Provide the (x, y) coordinate of the cell's center where the given text is located.  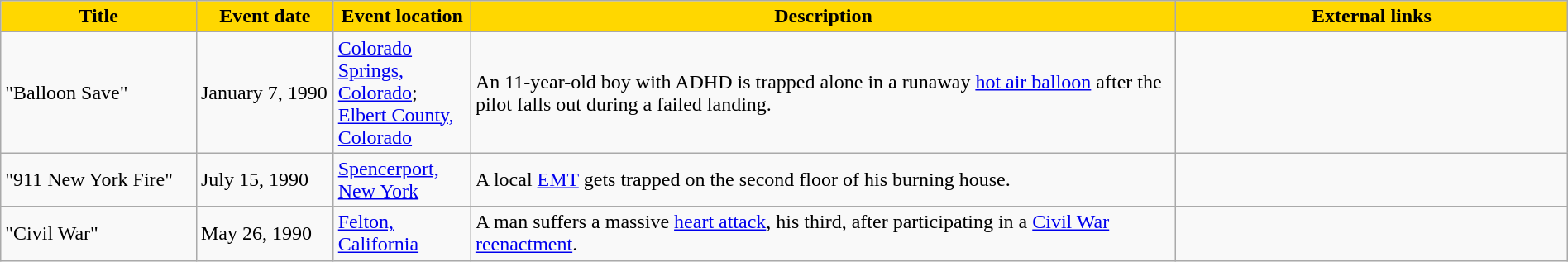
"Civil War" (99, 233)
Spencerport, New York (402, 180)
"911 New York Fire" (99, 180)
January 7, 1990 (265, 93)
"Balloon Save" (99, 93)
External links (1372, 17)
A man suffers a massive heart attack, his third, after participating in a Civil War reenactment. (823, 233)
Colorado Springs, Colorado; Elbert County, Colorado (402, 93)
A local EMT gets trapped on the second floor of his burning house. (823, 180)
An 11-year-old boy with ADHD is trapped alone in a runaway hot air balloon after the pilot falls out during a failed landing. (823, 93)
Event date (265, 17)
July 15, 1990 (265, 180)
May 26, 1990 (265, 233)
Event location (402, 17)
Title (99, 17)
Felton, California (402, 233)
Description (823, 17)
